Capture the cell that displays the provided text and extract its (X, Y) central coordinate. 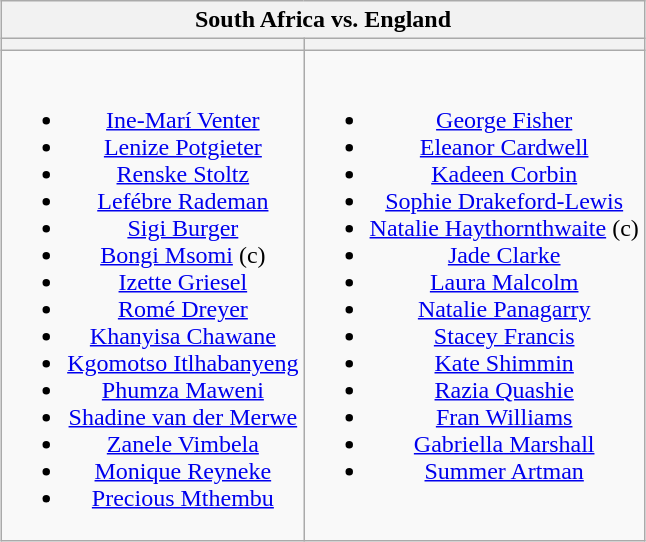
South Africa vs. England (324, 20)
